Search for the cell housing the specified text and yield its [x, y] center coordinate. 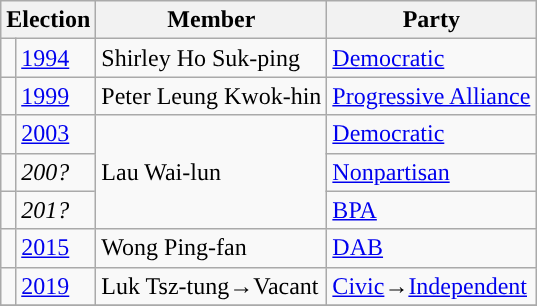
1994 [56, 58]
2019 [56, 286]
Shirley Ho Suk-ping [212, 58]
Nonpartisan [432, 172]
Peter Leung Kwok-hin [212, 96]
Election [48, 20]
1999 [56, 96]
Member [212, 20]
Party [432, 20]
201? [56, 210]
Wong Ping-fan [212, 248]
2015 [56, 248]
BPA [432, 210]
DAB [432, 248]
Progressive Alliance [432, 96]
200? [56, 172]
Civic→Independent [432, 286]
2003 [56, 134]
Luk Tsz-tung→Vacant [212, 286]
Lau Wai-lun [212, 172]
